Capture the cell that displays the provided text and extract its (X, Y) central coordinate. 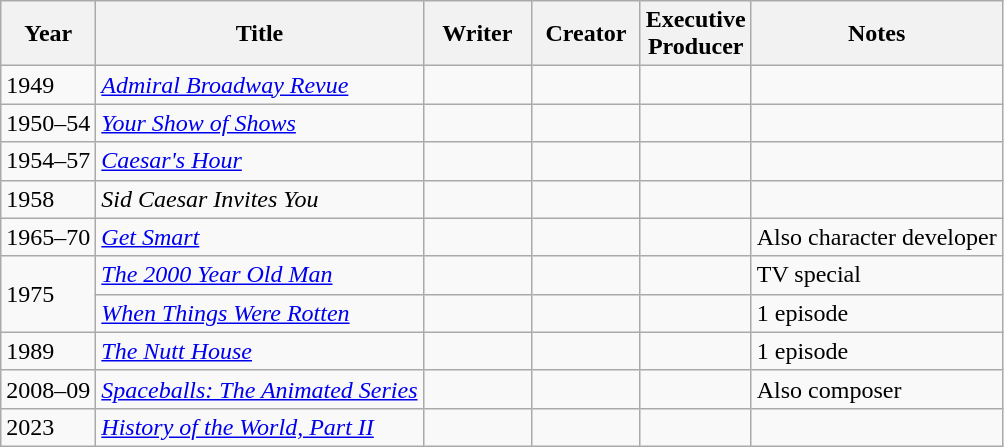
Get Smart (260, 237)
Title (260, 34)
2023 (48, 427)
1958 (48, 199)
Year (48, 34)
1950–54 (48, 123)
ExecutiveProducer (696, 34)
2008–09 (48, 389)
1975 (48, 294)
When Things Were Rotten (260, 313)
1989 (48, 351)
1965–70 (48, 237)
TV special (876, 275)
The 2000 Year Old Man (260, 275)
Also character developer (876, 237)
1949 (48, 85)
The Nutt House (260, 351)
1954–57 (48, 161)
Caesar's Hour (260, 161)
History of the World, Part II (260, 427)
Sid Caesar Invites You (260, 199)
Notes (876, 34)
Also composer (876, 389)
Your Show of Shows (260, 123)
Writer (478, 34)
Admiral Broadway Revue (260, 85)
Spaceballs: The Animated Series (260, 389)
Creator (586, 34)
